Locate the cell with the specified text and output its (X, Y) center coordinate. 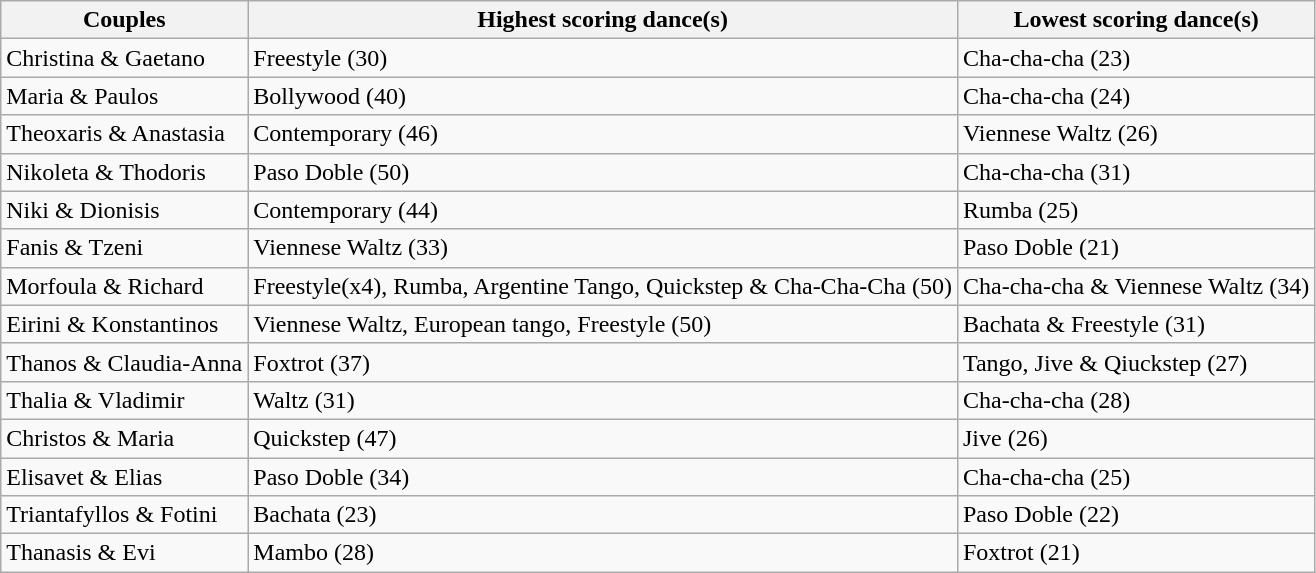
Cha-cha-cha (28) (1136, 400)
Couples (124, 20)
Cha-cha-cha (23) (1136, 58)
Eirini & Konstantinos (124, 324)
Cha-cha-cha (31) (1136, 172)
Cha-cha-cha & Viennese Waltz (34) (1136, 286)
Christos & Maria (124, 438)
Bachata & Freestyle (31) (1136, 324)
Jive (26) (1136, 438)
Highest scoring dance(s) (603, 20)
Thanasis & Evi (124, 553)
Thalia & Vladimir (124, 400)
Christina & Gaetano (124, 58)
Lowest scoring dance(s) (1136, 20)
Rumba (25) (1136, 210)
Viennese Waltz (33) (603, 248)
Foxtrot (21) (1136, 553)
Quickstep (47) (603, 438)
Foxtrot (37) (603, 362)
Freestyle(x4), Rumba, Argentine Tango, Quickstep & Cha-Cha-Cha (50) (603, 286)
Viennese Waltz, European tango, Freestyle (50) (603, 324)
Bollywood (40) (603, 96)
Theoxaris & Anastasia (124, 134)
Nikoleta & Thodoris (124, 172)
Bachata (23) (603, 515)
Niki & Dionisis (124, 210)
Fanis & Tzeni (124, 248)
Cha-cha-cha (25) (1136, 477)
Waltz (31) (603, 400)
Triantafyllos & Fotini (124, 515)
Elisavet & Elias (124, 477)
Contemporary (44) (603, 210)
Thanos & Claudia-Anna (124, 362)
Paso Doble (22) (1136, 515)
Viennese Waltz (26) (1136, 134)
Mambo (28) (603, 553)
Paso Doble (21) (1136, 248)
Cha-cha-cha (24) (1136, 96)
Maria & Paulos (124, 96)
Contemporary (46) (603, 134)
Paso Doble (50) (603, 172)
Paso Doble (34) (603, 477)
Morfoula & Richard (124, 286)
Freestyle (30) (603, 58)
Tango, Jive & Qiuckstep (27) (1136, 362)
